For the text-containing cell, return its midpoint in (x, y) coordinate format. 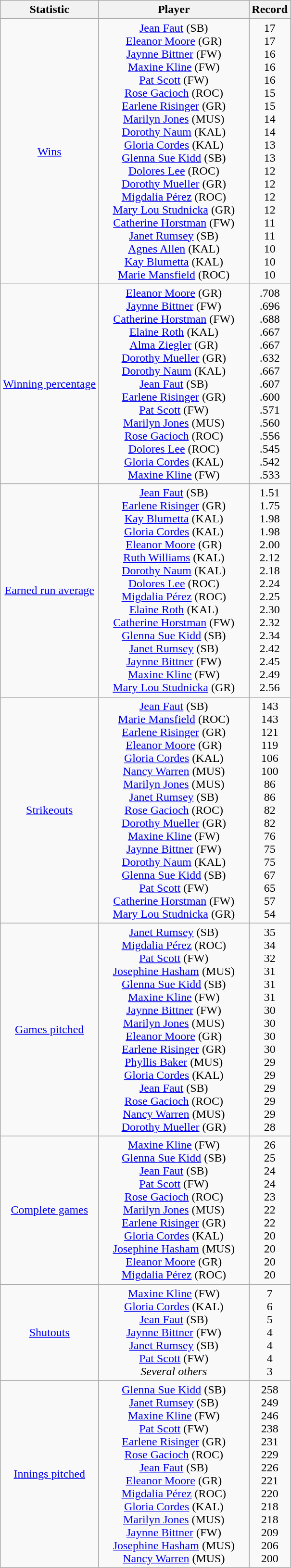
258 249 246 238 231 229 226 221 220 218 218 209 206 200 (270, 1474)
Strikeouts (50, 810)
26 25 24 24 23 22 22 20 20 20 20 (270, 1210)
Innings pitched (50, 1474)
Wins (50, 151)
Games pitched (50, 1029)
7 6 5 4 4 4 3 (270, 1332)
Winning percentage (50, 384)
17 17 16 16 16 15 15 14 14 13 13 12 12 12 12 11 11 10 10 10 (270, 151)
Shutouts (50, 1332)
Maxine Kline (FW)Gloria Cordes (KAL)Jean Faut (SB)Jaynne Bittner (FW)Janet Rumsey (SB)Pat Scott (FW)Several others (174, 1332)
Player (174, 10)
Earned run average (50, 591)
Record (270, 10)
143 143 121 119 106 100 86 86 82 82 76 75 75 67 65 57 54 (270, 810)
Complete games (50, 1210)
1.51 1.75 1.98 1.98 2.00 2.12 2.18 2.24 2.25 2.30 2.32 2.34 2.42 2.45 2.49 2.56 (270, 591)
Statistic (50, 10)
35 34 32 31 31 31 30 30 30 30 29 29 29 29 29 28 (270, 1029)
.708 .696 .688 .667 .667 .632 .667 .607 .600 .571 .560 .556 .545 .542 .533 (270, 384)
